Provide the [x, y] coordinate of the cell's center where the given text is located.  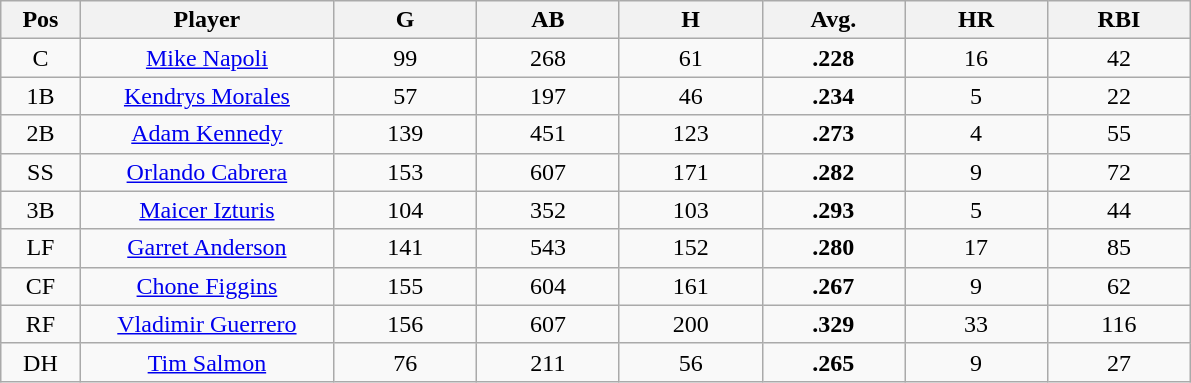
17 [976, 248]
42 [1118, 58]
604 [548, 286]
62 [1118, 286]
85 [1118, 248]
46 [690, 96]
268 [548, 58]
Avg. [834, 20]
.273 [834, 134]
LF [40, 248]
103 [690, 210]
.280 [834, 248]
104 [406, 210]
56 [690, 362]
G [406, 20]
141 [406, 248]
57 [406, 96]
161 [690, 286]
155 [406, 286]
AB [548, 20]
.265 [834, 362]
211 [548, 362]
Vladimir Guerrero [207, 324]
61 [690, 58]
55 [1118, 134]
HR [976, 20]
2B [40, 134]
Chone Figgins [207, 286]
C [40, 58]
H [690, 20]
.228 [834, 58]
Player [207, 20]
116 [1118, 324]
352 [548, 210]
200 [690, 324]
4 [976, 134]
.329 [834, 324]
3B [40, 210]
Adam Kennedy [207, 134]
16 [976, 58]
Garret Anderson [207, 248]
Pos [40, 20]
76 [406, 362]
1B [40, 96]
139 [406, 134]
27 [1118, 362]
SS [40, 172]
156 [406, 324]
153 [406, 172]
543 [548, 248]
152 [690, 248]
Tim Salmon [207, 362]
RBI [1118, 20]
RF [40, 324]
33 [976, 324]
.267 [834, 286]
123 [690, 134]
CF [40, 286]
Mike Napoli [207, 58]
Maicer Izturis [207, 210]
22 [1118, 96]
72 [1118, 172]
451 [548, 134]
197 [548, 96]
.282 [834, 172]
Orlando Cabrera [207, 172]
.234 [834, 96]
Kendrys Morales [207, 96]
44 [1118, 210]
171 [690, 172]
99 [406, 58]
DH [40, 362]
.293 [834, 210]
